From the cell containing the given text, extract its center point as (x, y) coordinate. 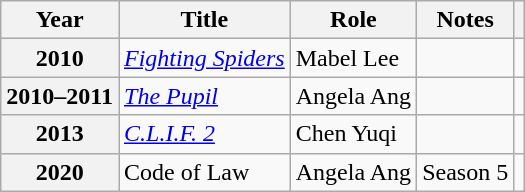
Fighting Spiders (204, 58)
2010 (60, 58)
Chen Yuqi (353, 134)
Role (353, 20)
Code of Law (204, 172)
Notes (466, 20)
The Pupil (204, 96)
C.L.I.F. 2 (204, 134)
Year (60, 20)
2020 (60, 172)
Title (204, 20)
2010–2011 (60, 96)
2013 (60, 134)
Season 5 (466, 172)
Mabel Lee (353, 58)
